Output the (x, y) coordinate of the center of the cell containing the given text.  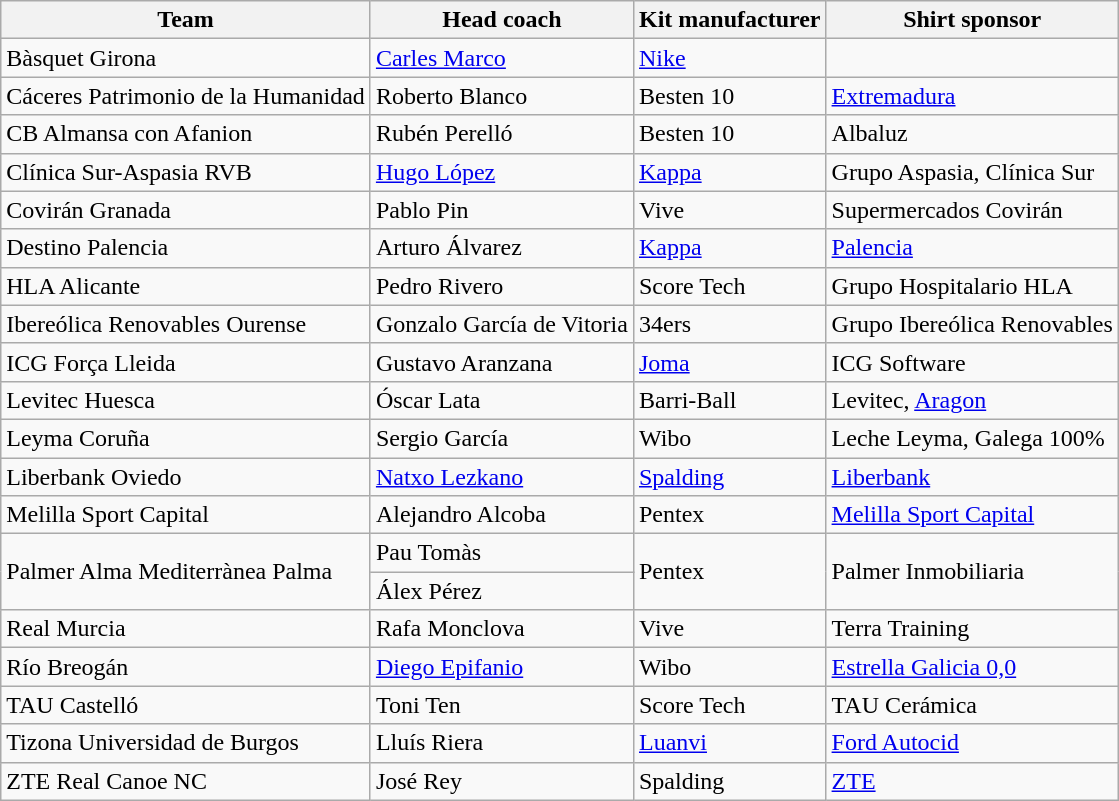
Luanvi (730, 743)
Roberto Blanco (502, 96)
Arturo Álvarez (502, 248)
Team (186, 20)
Destino Palencia (186, 248)
Grupo Aspasia, Clínica Sur (972, 172)
Óscar Lata (502, 400)
Liberbank Oviedo (186, 477)
Barri-Ball (730, 400)
ICG Força Lleida (186, 362)
Leyma Coruña (186, 438)
ICG Software (972, 362)
Álex Pérez (502, 591)
CB Almansa con Afanion (186, 134)
Rubén Perelló (502, 134)
Bàsquet Girona (186, 58)
Lluís Riera (502, 743)
Kit manufacturer (730, 20)
Gustavo Aranzana (502, 362)
Grupo Hospitalario HLA (972, 286)
HLA Alicante (186, 286)
Head coach (502, 20)
ZTE (972, 781)
Covirán Granada (186, 210)
Nike (730, 58)
Joma (730, 362)
Palmer Alma Mediterrànea Palma (186, 572)
Río Breogán (186, 667)
Albaluz (972, 134)
Estrella Galicia 0,0 (972, 667)
Natxo Lezkano (502, 477)
TAU Castelló (186, 705)
34ers (730, 324)
Ibereólica Renovables Ourense (186, 324)
Terra Training (972, 629)
Ford Autocid (972, 743)
Palmer Inmobiliaria (972, 572)
Pedro Rivero (502, 286)
Leche Leyma, Galega 100% (972, 438)
Shirt sponsor (972, 20)
Liberbank (972, 477)
Tizona Universidad de Burgos (186, 743)
Levitec Huesca (186, 400)
ZTE Real Canoe NC (186, 781)
Pablo Pin (502, 210)
Levitec, Aragon (972, 400)
Grupo Ibereólica Renovables (972, 324)
Rafa Monclova (502, 629)
TAU Cerámica (972, 705)
José Rey (502, 781)
Pau Tomàs (502, 553)
Alejandro Alcoba (502, 515)
Hugo López (502, 172)
Carles Marco (502, 58)
Clínica Sur-Aspasia RVB (186, 172)
Diego Epifanio (502, 667)
Toni Ten (502, 705)
Supermercados Covirán (972, 210)
Real Murcia (186, 629)
Cáceres Patrimonio de la Humanidad (186, 96)
Palencia (972, 248)
Sergio García (502, 438)
Gonzalo García de Vitoria (502, 324)
Extremadura (972, 96)
